Determine the (x, y) coordinate at the center of the cell enclosing the given text.  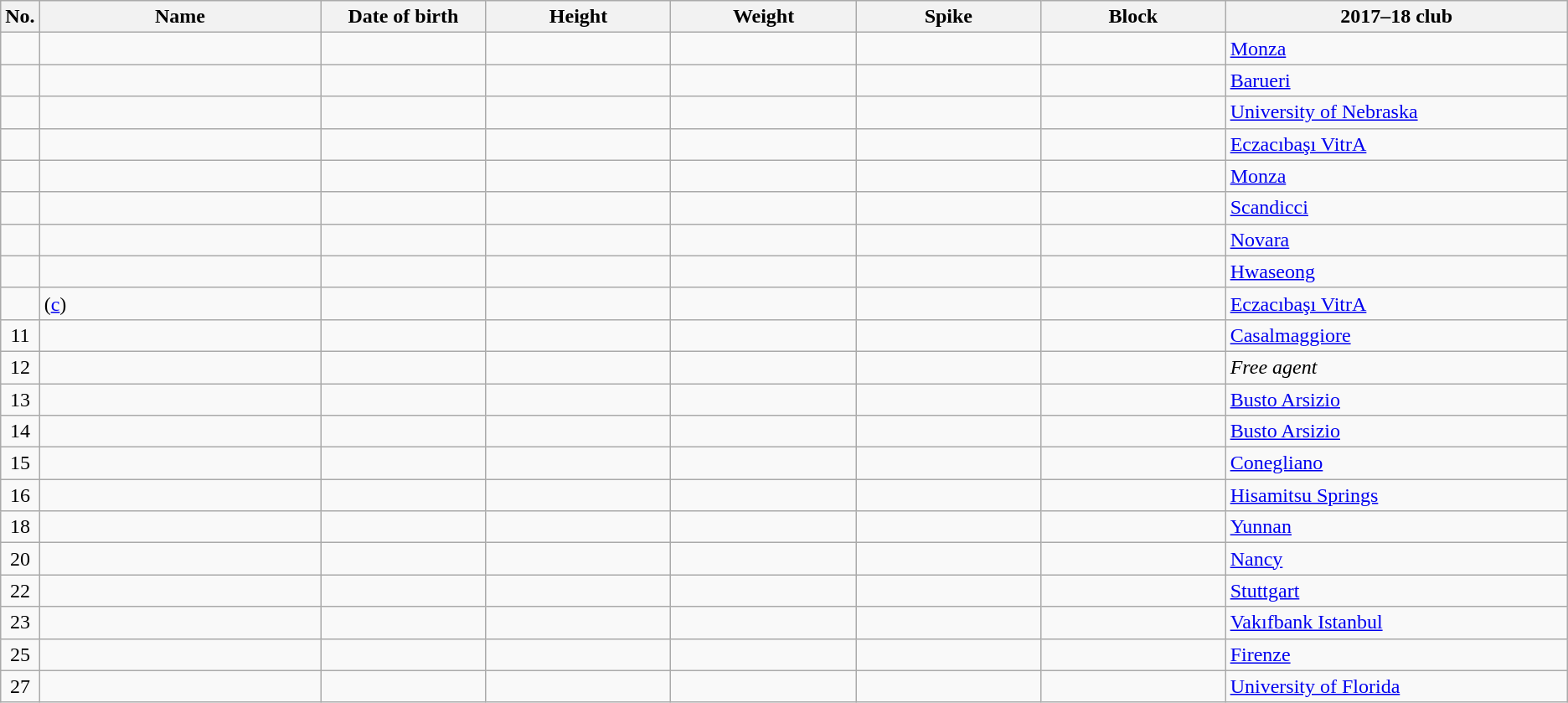
12 (20, 367)
18 (20, 527)
20 (20, 559)
Stuttgart (1396, 591)
Weight (764, 17)
14 (20, 432)
25 (20, 654)
Hisamitsu Springs (1396, 495)
11 (20, 335)
Block (1134, 17)
27 (20, 686)
No. (20, 17)
22 (20, 591)
Free agent (1396, 367)
Hwaseong (1396, 271)
Novara (1396, 240)
Firenze (1396, 654)
University of Nebraska (1396, 112)
Height (578, 17)
16 (20, 495)
Barueri (1396, 80)
Yunnan (1396, 527)
Scandicci (1396, 208)
Date of birth (404, 17)
Spike (948, 17)
Nancy (1396, 559)
University of Florida (1396, 686)
2017–18 club (1396, 17)
15 (20, 463)
Casalmaggiore (1396, 335)
23 (20, 623)
Name (180, 17)
Vakıfbank Istanbul (1396, 623)
(c) (180, 303)
13 (20, 400)
Conegliano (1396, 463)
